Provide the [X, Y] coordinate of the cell's center where the given text is located.  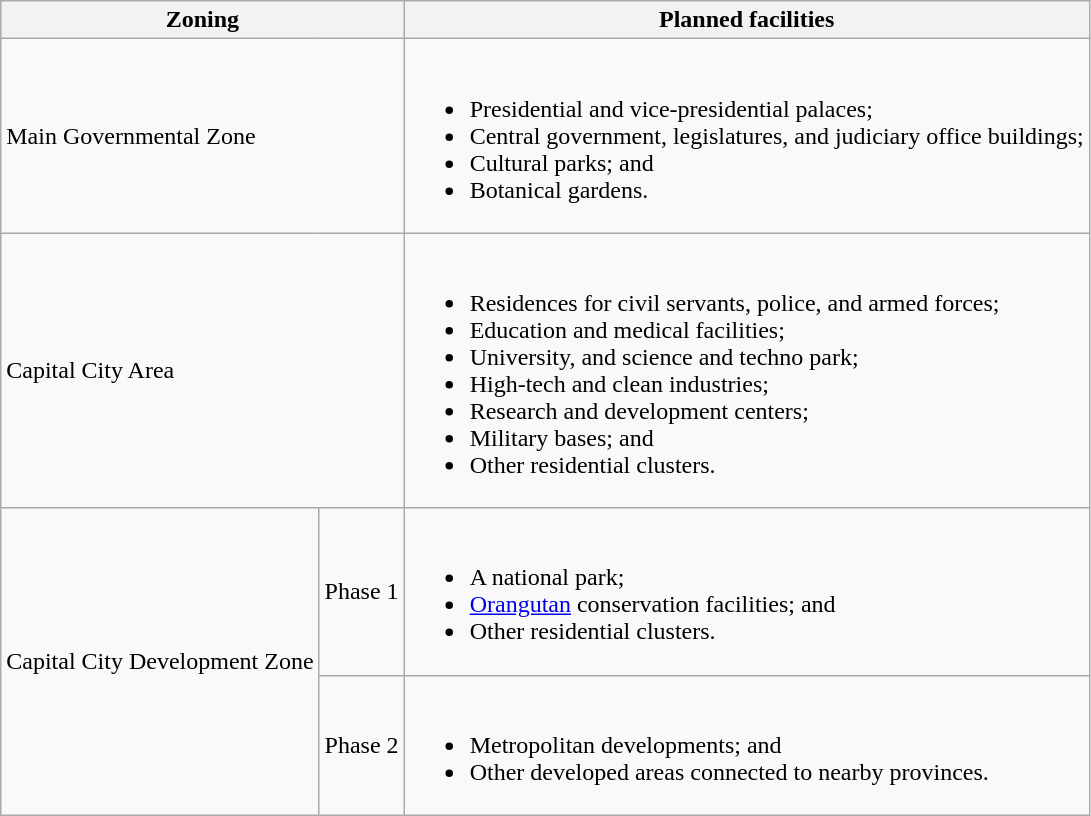
Phase 1 [362, 592]
Presidential and vice-presidential palaces;Central government, legislatures, and judiciary office buildings;Cultural parks; andBotanical gardens. [746, 136]
A national park;Orangutan conservation facilities; andOther residential clusters. [746, 592]
Metropolitan developments; andOther developed areas connected to nearby provinces. [746, 745]
Main Governmental Zone [202, 136]
Capital City Area [202, 370]
Zoning [202, 20]
Planned facilities [746, 20]
Phase 2 [362, 745]
Capital City Development Zone [160, 662]
